Scan for the cell matching the given text and deliver its [X, Y] coordinate at center. 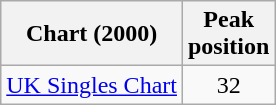
Chart (2000) [92, 34]
UK Singles Chart [92, 85]
32 [228, 85]
Peakposition [228, 34]
